Return the [X, Y] coordinate for the center point of the cell that contains the specified text.  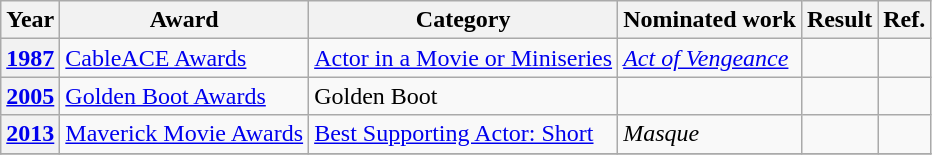
Nominated work [710, 20]
Award [184, 20]
Result [839, 20]
Actor in a Movie or Miniseries [464, 58]
Ref. [904, 20]
Masque [710, 134]
Best Supporting Actor: Short [464, 134]
2005 [30, 96]
Year [30, 20]
Golden Boot [464, 96]
Golden Boot Awards [184, 96]
CableACE Awards [184, 58]
2013 [30, 134]
Act of Vengeance [710, 58]
Category [464, 20]
Maverick Movie Awards [184, 134]
1987 [30, 58]
